Detect which cell encompasses the target text, then output its (X, Y) center coordinate. 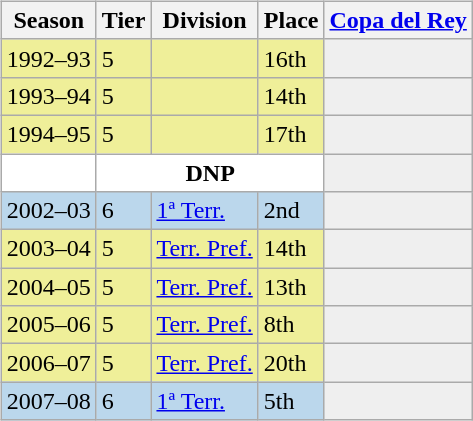
2007–08 (48, 401)
Division (204, 20)
Copa del Rey (398, 20)
DNP (210, 173)
Place (291, 20)
20th (291, 363)
8th (291, 325)
1992–93 (48, 58)
2005–06 (48, 325)
2003–04 (48, 249)
17th (291, 134)
2006–07 (48, 363)
Season (48, 20)
2nd (291, 211)
16th (291, 58)
2002–03 (48, 211)
13th (291, 287)
2004–05 (48, 287)
5th (291, 401)
Tier (124, 20)
1993–94 (48, 96)
1994–95 (48, 134)
